Extract the (X, Y) coordinate from the center of the cell holding the provided text.  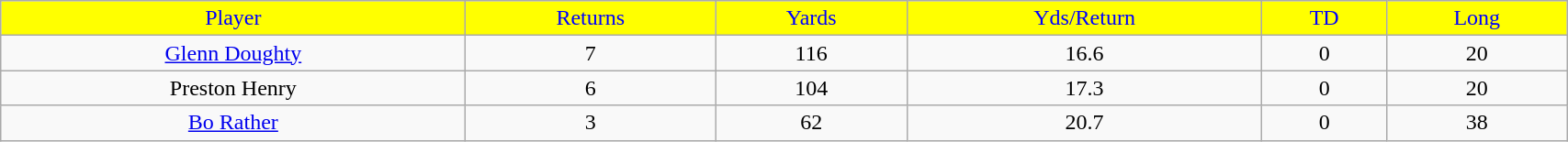
Long (1477, 18)
TD (1324, 18)
116 (812, 53)
Preston Henry (233, 88)
104 (812, 88)
Yards (812, 18)
20.7 (1085, 123)
6 (591, 88)
62 (812, 123)
Bo Rather (233, 123)
Glenn Doughty (233, 53)
3 (591, 123)
Returns (591, 18)
7 (591, 53)
17.3 (1085, 88)
16.6 (1085, 53)
38 (1477, 123)
Yds/Return (1085, 18)
Player (233, 18)
